Determine the [x, y] coordinate at the center of the cell enclosing the given text.  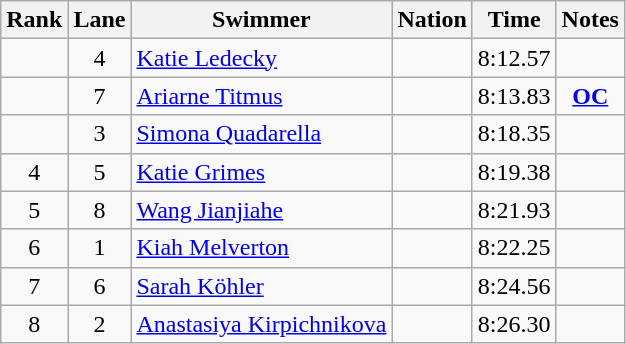
3 [100, 134]
8:19.38 [514, 172]
8:22.25 [514, 248]
8:21.93 [514, 210]
Ariarne Titmus [262, 96]
Katie Grimes [262, 172]
Swimmer [262, 20]
Lane [100, 20]
8:18.35 [514, 134]
Rank [34, 20]
OC [590, 96]
Sarah Köhler [262, 286]
Anastasiya Kirpichnikova [262, 324]
8:12.57 [514, 58]
1 [100, 248]
2 [100, 324]
Notes [590, 20]
Time [514, 20]
Nation [432, 20]
Wang Jianjiahe [262, 210]
8:13.83 [514, 96]
8:26.30 [514, 324]
Simona Quadarella [262, 134]
Katie Ledecky [262, 58]
Kiah Melverton [262, 248]
8:24.56 [514, 286]
